For the text-containing cell, return its midpoint in (X, Y) coordinate format. 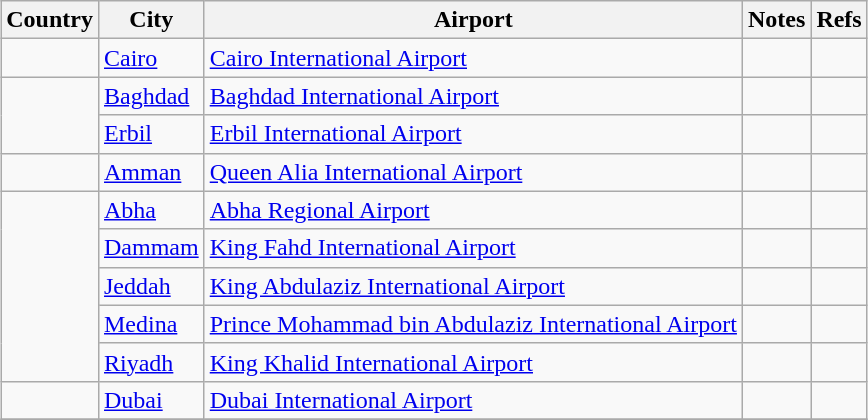
King Fahd International Airport (473, 248)
Baghdad International Airport (473, 96)
Erbil International Airport (473, 134)
Country (50, 20)
Riyadh (151, 362)
Prince Mohammad bin Abdulaziz International Airport (473, 324)
Dubai International Airport (473, 400)
Cairo International Airport (473, 58)
Baghdad (151, 96)
Notes (776, 20)
Queen Alia International Airport (473, 172)
Amman (151, 172)
Airport (473, 20)
Dammam (151, 248)
City (151, 20)
Refs (839, 20)
Erbil (151, 134)
King Abdulaziz International Airport (473, 286)
Dubai (151, 400)
King Khalid International Airport (473, 362)
Abha (151, 210)
Jeddah (151, 286)
Cairo (151, 58)
Medina (151, 324)
Abha Regional Airport (473, 210)
